Scan for the cell matching the given text and deliver its (x, y) coordinate at center. 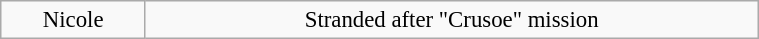
Nicole (73, 20)
Stranded after "Crusoe" mission (452, 20)
